Find where the given text appears and provide that cell's center as (X, Y) coordinate. 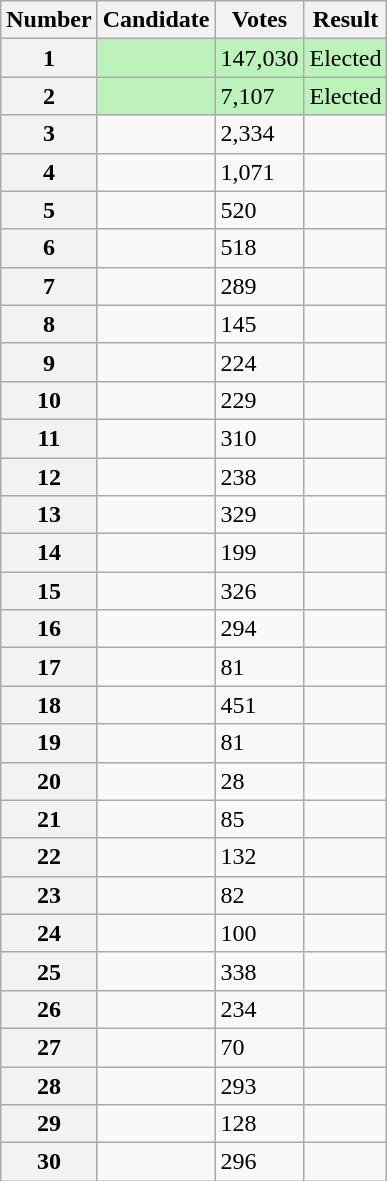
147,030 (260, 58)
7 (49, 286)
Number (49, 20)
338 (260, 971)
310 (260, 438)
1,071 (260, 172)
16 (49, 629)
21 (49, 819)
289 (260, 286)
293 (260, 1085)
451 (260, 705)
27 (49, 1047)
12 (49, 477)
17 (49, 667)
23 (49, 895)
11 (49, 438)
14 (49, 553)
329 (260, 515)
Votes (260, 20)
234 (260, 1009)
25 (49, 971)
13 (49, 515)
294 (260, 629)
26 (49, 1009)
326 (260, 591)
24 (49, 933)
15 (49, 591)
199 (260, 553)
Candidate (156, 20)
1 (49, 58)
30 (49, 1162)
518 (260, 248)
8 (49, 324)
20 (49, 781)
145 (260, 324)
238 (260, 477)
29 (49, 1124)
296 (260, 1162)
22 (49, 857)
2,334 (260, 134)
70 (260, 1047)
4 (49, 172)
85 (260, 819)
19 (49, 743)
Result (346, 20)
82 (260, 895)
3 (49, 134)
229 (260, 400)
9 (49, 362)
520 (260, 210)
132 (260, 857)
10 (49, 400)
6 (49, 248)
7,107 (260, 96)
5 (49, 210)
2 (49, 96)
224 (260, 362)
128 (260, 1124)
100 (260, 933)
18 (49, 705)
